Output the (X, Y) coordinate of the center of the cell containing the given text.  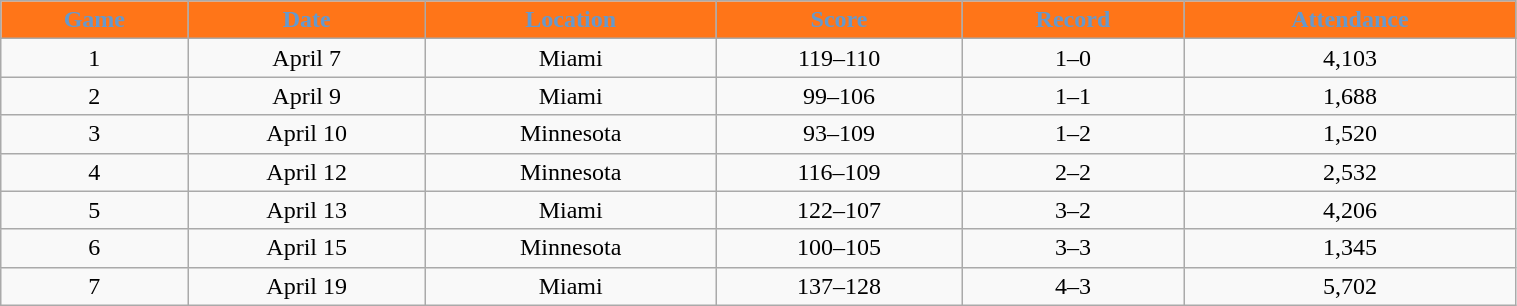
1,520 (1350, 134)
4–3 (1073, 286)
April 10 (306, 134)
Game (94, 20)
4,103 (1350, 58)
6 (94, 248)
119–110 (839, 58)
116–109 (839, 172)
5 (94, 210)
3–2 (1073, 210)
April 15 (306, 248)
4,206 (1350, 210)
Record (1073, 20)
2–2 (1073, 172)
2 (94, 96)
1,345 (1350, 248)
1–2 (1073, 134)
7 (94, 286)
1–1 (1073, 96)
5,702 (1350, 286)
Date (306, 20)
Location (570, 20)
1–0 (1073, 58)
April 13 (306, 210)
2,532 (1350, 172)
3–3 (1073, 248)
April 19 (306, 286)
April 9 (306, 96)
April 12 (306, 172)
Score (839, 20)
100–105 (839, 248)
April 7 (306, 58)
122–107 (839, 210)
3 (94, 134)
99–106 (839, 96)
4 (94, 172)
Attendance (1350, 20)
93–109 (839, 134)
137–128 (839, 286)
1,688 (1350, 96)
1 (94, 58)
